Extract the (x, y) coordinate from the center of the cell holding the provided text.  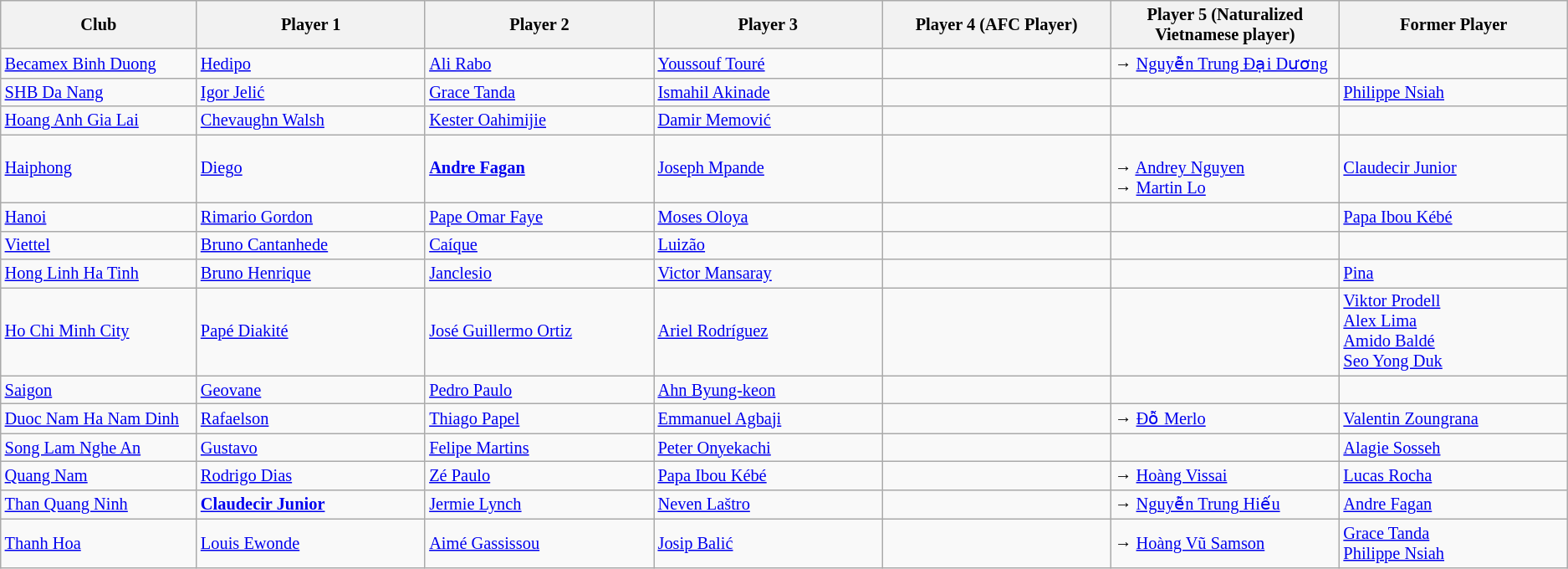
→ Nguyễn Trung Đại Dương (1224, 64)
→ Andrey Nguyen → Martin Lo (1224, 168)
Papé Diakité (311, 331)
Bruno Henrique (311, 273)
Player 5 (Naturalized Vietnamese player) (1224, 24)
Player 1 (311, 24)
Louis Ewonde (311, 543)
SHB Da Nang (99, 92)
Ahn Byung-keon (768, 390)
Peter Onyekachi (768, 448)
Thanh Hoa (99, 543)
Valentin Zoungrana (1453, 418)
José Guillermo Ortiz (539, 331)
→ Nguyễn Trung Hiếu (1224, 504)
→ Hoàng Vũ Samson (1224, 543)
Rodrigo Dias (311, 475)
Rimario Gordon (311, 217)
Grace Tanda (539, 92)
Joseph Mpande (768, 168)
Josip Balić (768, 543)
Gustavo (311, 448)
Philippe Nsiah (1453, 92)
Grace Tanda Philippe Nsiah (1453, 543)
Victor Mansaray (768, 273)
Former Player (1453, 24)
Hedipo (311, 64)
Lucas Rocha (1453, 475)
Jermie Lynch (539, 504)
Song Lam Nghe An (99, 448)
Luizão (768, 245)
Damir Memović (768, 120)
Ariel Rodríguez (768, 331)
Moses Oloya (768, 217)
Hong Linh Ha Tinh (99, 273)
Diego (311, 168)
Ho Chi Minh City (99, 331)
→ Hoàng Vissai (1224, 475)
Player 3 (768, 24)
Igor Jelić (311, 92)
Neven Laštro (768, 504)
Haiphong (99, 168)
Club (99, 24)
Alagie Sosseh (1453, 448)
Bruno Cantanhede (311, 245)
Kester Oahimijie (539, 120)
Hoang Anh Gia Lai (99, 120)
Player 4 (AFC Player) (997, 24)
Ismahil Akinade (768, 92)
Viettel (99, 245)
Pape Omar Faye (539, 217)
Emmanuel Agbaji (768, 418)
Ali Rabo (539, 64)
Hanoi (99, 217)
Geovane (311, 390)
Saigon (99, 390)
Player 2 (539, 24)
Felipe Martins (539, 448)
Becamex Binh Duong (99, 64)
Pedro Paulo (539, 390)
Duoc Nam Ha Nam Dinh (99, 418)
Viktor Prodell Alex Lima Amido Baldé Seo Yong Duk (1453, 331)
→ Đỗ Merlo (1224, 418)
Pina (1453, 273)
Zé Paulo (539, 475)
Youssouf Touré (768, 64)
Rafaelson (311, 418)
Thiago Papel (539, 418)
Quang Nam (99, 475)
Chevaughn Walsh (311, 120)
Aimé Gassissou (539, 543)
Than Quang Ninh (99, 504)
Caíque (539, 245)
Janclesio (539, 273)
